Pinpoint the cell where the given text exists, returning its (X, Y) midpoint coordinate. 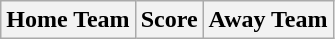
Home Team (68, 20)
Score (169, 20)
Away Team (268, 20)
